Return the (X, Y) coordinate for the center point of the cell that contains the specified text.  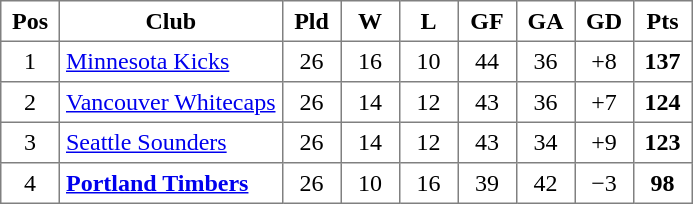
GD (604, 21)
44 (487, 61)
GA (545, 21)
Pos (30, 21)
Seattle Sounders (170, 142)
4 (30, 183)
Vancouver Whitecaps (170, 102)
Portland Timbers (170, 183)
Minnesota Kicks (170, 61)
+7 (604, 102)
2 (30, 102)
Pts (662, 21)
Club (170, 21)
39 (487, 183)
1 (30, 61)
W (370, 21)
124 (662, 102)
42 (545, 183)
3 (30, 142)
−3 (604, 183)
GF (487, 21)
34 (545, 142)
137 (662, 61)
+9 (604, 142)
123 (662, 142)
+8 (604, 61)
Pld (311, 21)
L (428, 21)
98 (662, 183)
